Return the [x, y] coordinate for the center point of the cell that contains the specified text.  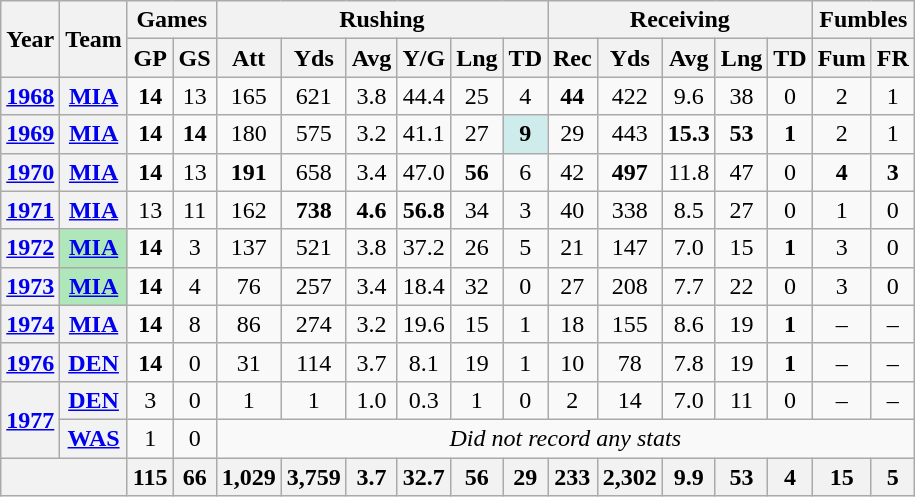
137 [248, 248]
56.8 [424, 210]
34 [477, 210]
257 [314, 286]
40 [573, 210]
22 [741, 286]
Fumbles [863, 20]
Att [248, 58]
32 [477, 286]
37.2 [424, 248]
114 [314, 362]
115 [150, 477]
18.4 [424, 286]
9.6 [688, 96]
274 [314, 324]
44.4 [424, 96]
Y/G [424, 58]
Rushing [382, 20]
Year [30, 39]
443 [630, 134]
1.0 [372, 400]
3,759 [314, 477]
208 [630, 286]
76 [248, 286]
575 [314, 134]
422 [630, 96]
658 [314, 172]
11.8 [688, 172]
Did not record any stats [565, 438]
338 [630, 210]
Receiving [680, 20]
Fum [842, 58]
1972 [30, 248]
18 [573, 324]
165 [248, 96]
21 [573, 248]
44 [573, 96]
Rec [573, 58]
Games [172, 20]
1971 [30, 210]
180 [248, 134]
GS [194, 58]
38 [741, 96]
66 [194, 477]
191 [248, 172]
47 [741, 172]
8.1 [424, 362]
8 [194, 324]
6 [525, 172]
Team [94, 39]
8.6 [688, 324]
47.0 [424, 172]
1969 [30, 134]
FR [892, 58]
31 [248, 362]
7.8 [688, 362]
GP [150, 58]
1970 [30, 172]
1973 [30, 286]
9.9 [688, 477]
147 [630, 248]
78 [630, 362]
2,302 [630, 477]
155 [630, 324]
10 [573, 362]
19.6 [424, 324]
1,029 [248, 477]
738 [314, 210]
25 [477, 96]
WAS [94, 438]
15.3 [688, 134]
9 [525, 134]
1976 [30, 362]
162 [248, 210]
8.5 [688, 210]
42 [573, 172]
521 [314, 248]
7.7 [688, 286]
1977 [30, 419]
1974 [30, 324]
621 [314, 96]
497 [630, 172]
32.7 [424, 477]
26 [477, 248]
233 [573, 477]
4.6 [372, 210]
86 [248, 324]
1968 [30, 96]
41.1 [424, 134]
0.3 [424, 400]
